Identify which cell holds the provided text, then report its [X, Y] central coordinate. 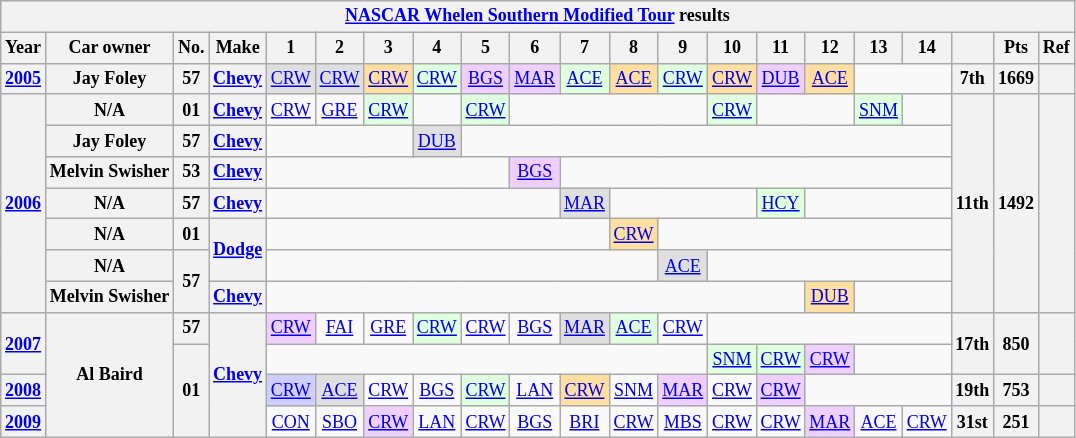
1 [290, 48]
8 [634, 48]
6 [535, 48]
Year [24, 48]
Pts [1016, 48]
3 [388, 48]
850 [1016, 343]
11th [972, 203]
9 [683, 48]
2005 [24, 78]
5 [486, 48]
53 [192, 172]
2 [340, 48]
SBO [340, 422]
Ref [1056, 48]
HCY [780, 204]
No. [192, 48]
14 [926, 48]
10 [732, 48]
13 [879, 48]
7th [972, 78]
MBS [683, 422]
251 [1016, 422]
NASCAR Whelen Southern Modified Tour results [538, 16]
4 [436, 48]
2008 [24, 390]
2009 [24, 422]
FAI [340, 328]
Car owner [109, 48]
7 [585, 48]
1492 [1016, 203]
11 [780, 48]
1669 [1016, 78]
Al Baird [109, 374]
31st [972, 422]
753 [1016, 390]
17th [972, 343]
BRI [585, 422]
Make [238, 48]
2006 [24, 203]
Dodge [238, 250]
12 [830, 48]
19th [972, 390]
CON [290, 422]
2007 [24, 343]
